Find where the given text appears and provide that cell's center as (X, Y) coordinate. 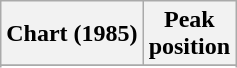
Peakposition (189, 34)
Chart (1985) (72, 34)
